Extract the [X, Y] coordinate from the center of the cell holding the provided text.  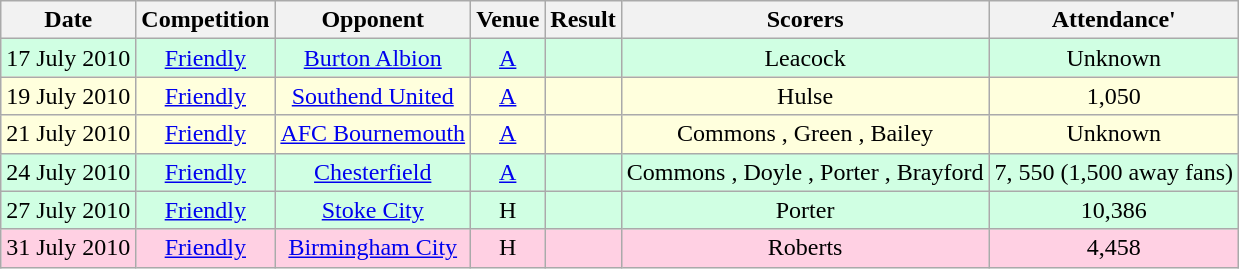
24 July 2010 [68, 172]
10,386 [1114, 210]
19 July 2010 [68, 96]
Roberts [805, 248]
21 July 2010 [68, 134]
Hulse [805, 96]
Result [583, 20]
17 July 2010 [68, 58]
1,050 [1114, 96]
Southend United [373, 96]
7, 550 (1,500 away fans) [1114, 172]
4,458 [1114, 248]
Chesterfield [373, 172]
Burton Albion [373, 58]
Scorers [805, 20]
Leacock [805, 58]
Porter [805, 210]
27 July 2010 [68, 210]
AFC Bournemouth [373, 134]
Commons , Green , Bailey [805, 134]
Opponent [373, 20]
Attendance' [1114, 20]
Birmingham City [373, 248]
Stoke City [373, 210]
Commons , Doyle , Porter , Brayford [805, 172]
Date [68, 20]
Competition [206, 20]
Venue [508, 20]
31 July 2010 [68, 248]
